From the cell containing the given text, extract its center point as [X, Y] coordinate. 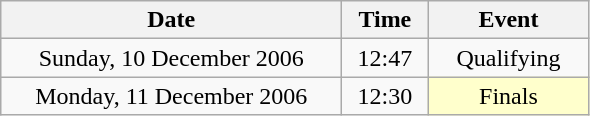
Date [172, 20]
Time [385, 20]
Monday, 11 December 2006 [172, 96]
12:47 [385, 58]
Event [508, 20]
Qualifying [508, 58]
Sunday, 10 December 2006 [172, 58]
Finals [508, 96]
12:30 [385, 96]
